Identify which cell holds the provided text, then report its [x, y] central coordinate. 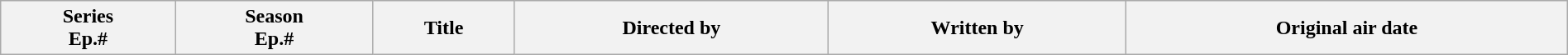
Title [443, 28]
Written by [978, 28]
Original air date [1347, 28]
SeasonEp.# [275, 28]
Directed by [672, 28]
SeriesEp.# [88, 28]
